Determine the [x, y] coordinate at the center of the cell enclosing the given text.  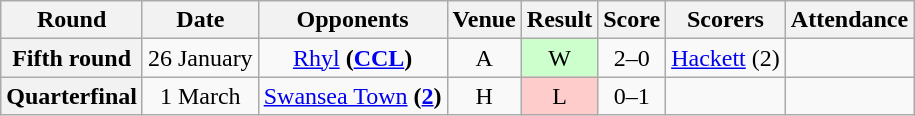
L [559, 96]
Quarterfinal [72, 96]
26 January [200, 58]
Scorers [726, 20]
Rhyl (CCL) [352, 58]
Date [200, 20]
Hackett (2) [726, 58]
A [484, 58]
Opponents [352, 20]
1 March [200, 96]
0–1 [632, 96]
Fifth round [72, 58]
Attendance [849, 20]
Venue [484, 20]
Score [632, 20]
Round [72, 20]
2–0 [632, 58]
Result [559, 20]
W [559, 58]
Swansea Town (2) [352, 96]
H [484, 96]
